Search for the cell housing the specified text and yield its [x, y] center coordinate. 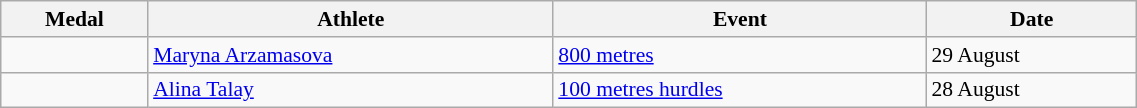
Event [740, 19]
Medal [74, 19]
28 August [1031, 90]
100 metres hurdles [740, 90]
Athlete [350, 19]
29 August [1031, 55]
Alina Talay [350, 90]
Date [1031, 19]
Maryna Arzamasova [350, 55]
800 metres [740, 55]
